Pinpoint the cell where the given text exists, returning its (x, y) midpoint coordinate. 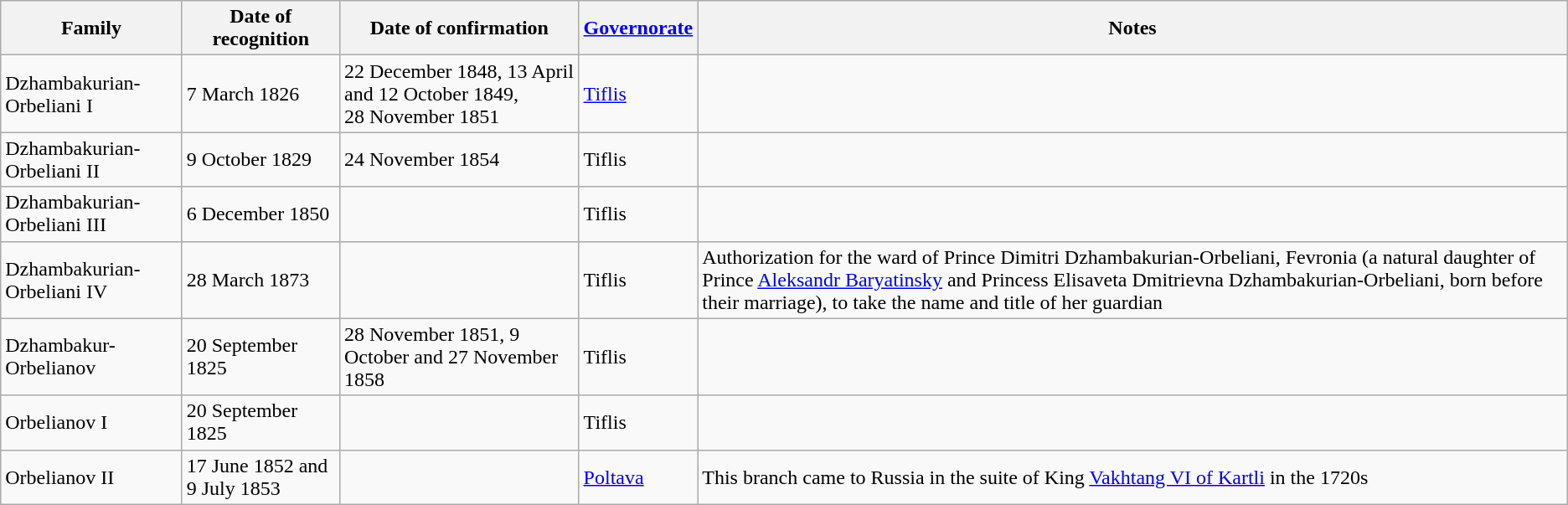
Governorate (638, 28)
Orbelianov I (91, 422)
6 December 1850 (260, 214)
28 November 1851, 9 October and 27 November 1858 (459, 357)
Dzhambakurian-Orbeliani II (91, 159)
Family (91, 28)
9 October 1829 (260, 159)
Dzhambakurian-Orbeliani IV (91, 280)
Dzhambakur-Orbelianov (91, 357)
Orbelianov II (91, 477)
24 November 1854 (459, 159)
Date of confirmation (459, 28)
Dzhambakurian-Orbeliani III (91, 214)
Notes (1132, 28)
Poltava (638, 477)
This branch came to Russia in the suite of King Vakhtang VI of Kartli in the 1720s (1132, 477)
Dzhambakurian-Orbeliani I (91, 94)
Date of recognition (260, 28)
22 December 1848, 13 April and 12 October 1849, 28 November 1851 (459, 94)
17 June 1852 and 9 July 1853 (260, 477)
28 March 1873 (260, 280)
7 March 1826 (260, 94)
